Search for the cell housing the specified text and yield its [x, y] center coordinate. 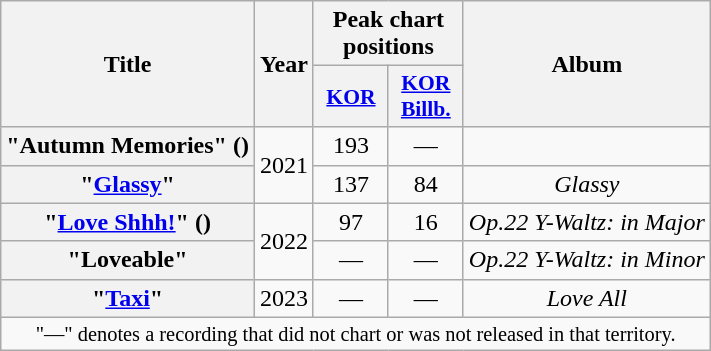
Year [284, 64]
84 [426, 184]
"Glassy" [128, 184]
"Autumn Memories" () [128, 146]
"Taxi" [128, 298]
KOR [350, 96]
16 [426, 222]
Glassy [586, 184]
Love All [586, 298]
"—" denotes a recording that did not chart or was not released in that territory. [356, 334]
2021 [284, 165]
"Love Shhh!" () [128, 222]
193 [350, 146]
KORBillb. [426, 96]
137 [350, 184]
97 [350, 222]
2023 [284, 298]
Peak chart positions [388, 34]
Op.22 Y-Waltz: in Minor [586, 260]
2022 [284, 241]
Title [128, 64]
"Loveable" [128, 260]
Album [586, 64]
Op.22 Y-Waltz: in Major [586, 222]
